Extract the (X, Y) coordinate from the center of the cell holding the provided text.  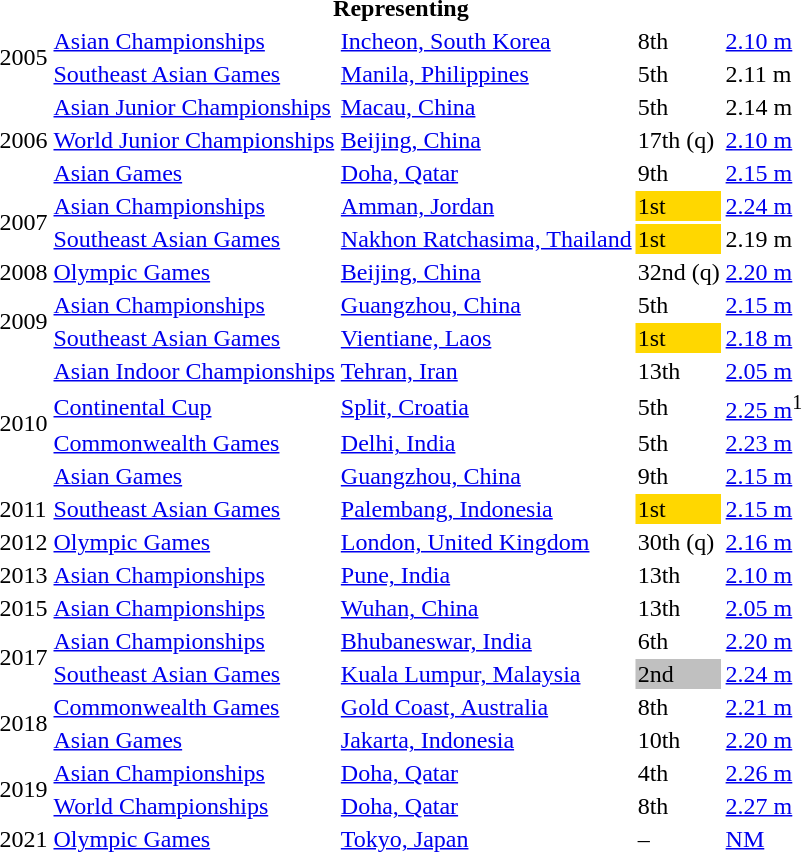
Manila, Philippines (486, 74)
10th (678, 740)
Delhi, India (486, 443)
Gold Coast, Australia (486, 707)
6th (678, 641)
Macau, China (486, 107)
Asian Indoor Championships (194, 371)
30th (q) (678, 542)
Palembang, Indonesia (486, 509)
World Championships (194, 806)
Amman, Jordan (486, 206)
Wuhan, China (486, 608)
Nakhon Ratchasima, Thailand (486, 239)
Tehran, Iran (486, 371)
Split, Croatia (486, 407)
Vientiane, Laos (486, 338)
Kuala Lumpur, Malaysia (486, 674)
London, United Kingdom (486, 542)
17th (q) (678, 140)
Pune, India (486, 575)
32nd (q) (678, 272)
4th (678, 773)
2nd (678, 674)
Bhubaneswar, India (486, 641)
Asian Junior Championships (194, 107)
Continental Cup (194, 407)
Jakarta, Indonesia (486, 740)
Incheon, South Korea (486, 41)
World Junior Championships (194, 140)
